Scan for the cell matching the given text and deliver its [x, y] coordinate at center. 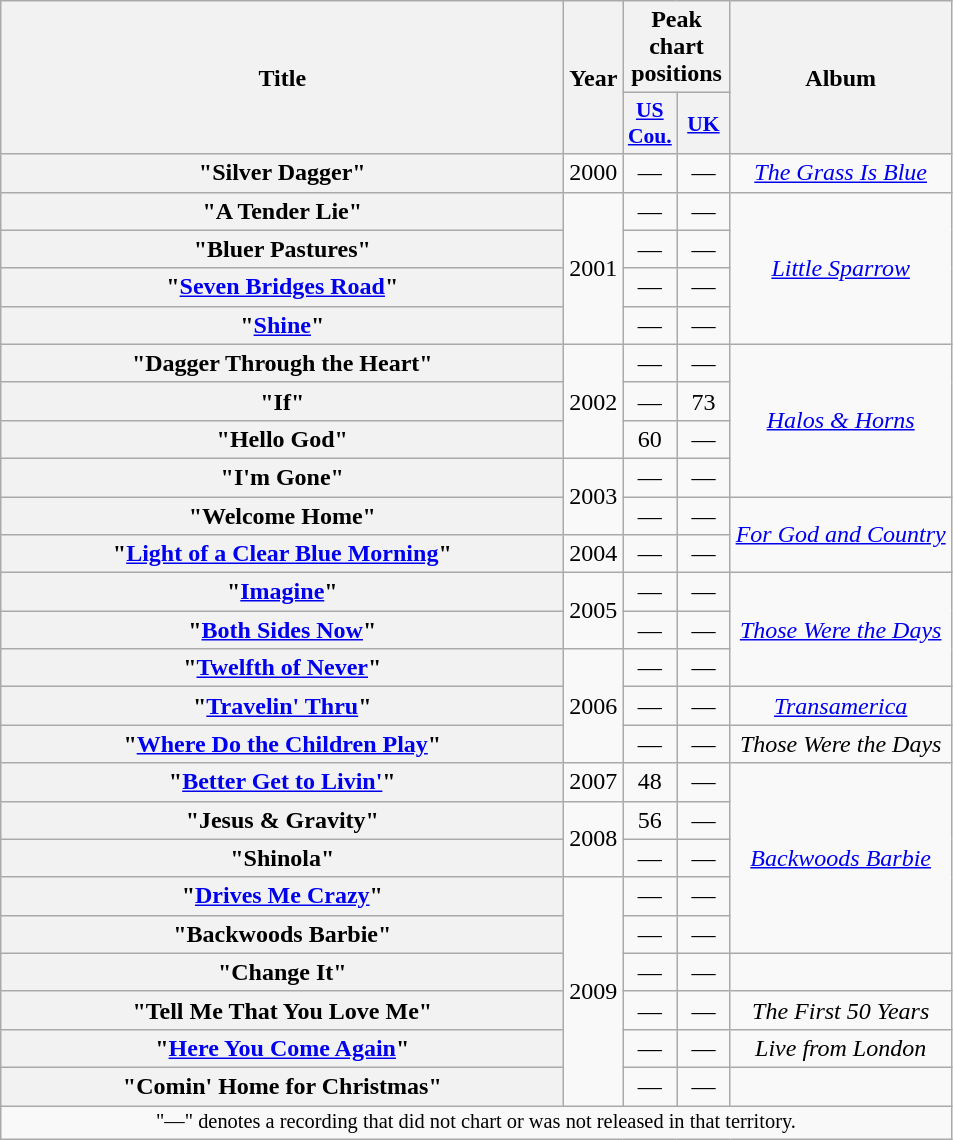
"Dagger Through the Heart" [282, 363]
"Bluer Pastures" [282, 249]
The Grass Is Blue [840, 173]
"A Tender Lie" [282, 211]
"Comin' Home for Christmas" [282, 1086]
"Shine" [282, 325]
"Where Do the Children Play" [282, 744]
"Drives Me Crazy" [282, 896]
"I'm Gone" [282, 477]
Peak chart positions [676, 47]
"Jesus & Gravity" [282, 820]
2009 [594, 991]
Live from London [840, 1048]
2006 [594, 706]
2008 [594, 839]
56 [650, 820]
"Both Sides Now" [282, 630]
"Silver Dagger" [282, 173]
2000 [594, 173]
"Tell Me That You Love Me" [282, 1010]
"Backwoods Barbie" [282, 934]
2007 [594, 782]
48 [650, 782]
Album [840, 78]
"Welcome Home" [282, 515]
Transamerica [840, 706]
"Seven Bridges Road" [282, 287]
The First 50 Years [840, 1010]
2001 [594, 268]
"If" [282, 401]
"Change It" [282, 972]
Halos & Horns [840, 420]
2005 [594, 611]
For God and Country [840, 534]
60 [650, 439]
"Light of a Clear Blue Morning" [282, 554]
"Here You Come Again" [282, 1048]
UK [704, 124]
2004 [594, 554]
"Better Get to Livin'" [282, 782]
Little Sparrow [840, 268]
"Imagine" [282, 592]
Year [594, 78]
2003 [594, 496]
"Travelin' Thru" [282, 706]
Backwoods Barbie [840, 858]
73 [704, 401]
"Hello God" [282, 439]
"Twelfth of Never" [282, 668]
"—" denotes a recording that did not chart or was not released in that territory. [476, 1123]
"Shinola" [282, 858]
US Cou. [650, 124]
2002 [594, 401]
Title [282, 78]
